Return (x, y) of the center of cell containing provided text 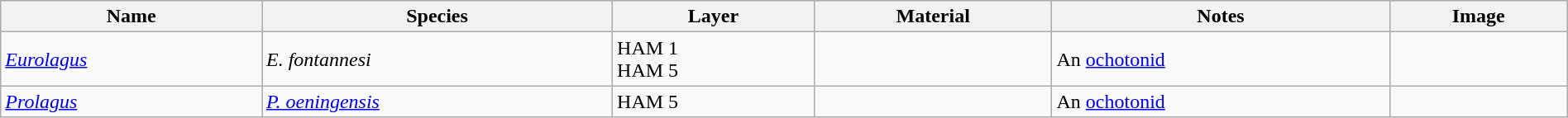
Layer (714, 17)
P. oeningensis (437, 101)
Material (933, 17)
Name (131, 17)
Notes (1221, 17)
HAM 1HAM 5 (714, 59)
E. fontannesi (437, 59)
HAM 5 (714, 101)
Eurolagus (131, 59)
Prolagus (131, 101)
Image (1479, 17)
Species (437, 17)
